Detect which cell encompasses the target text, then output its (X, Y) center coordinate. 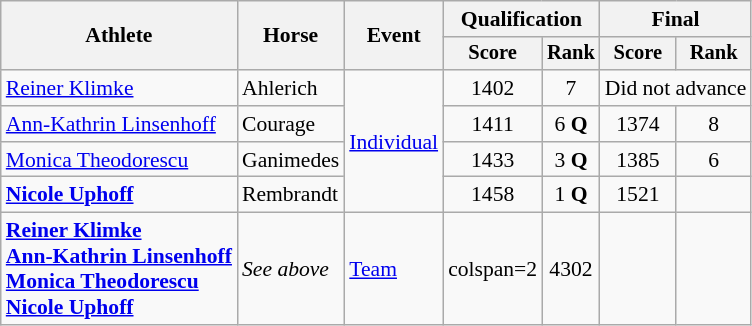
Event (394, 36)
Team (394, 269)
See above (290, 269)
Rembrandt (290, 195)
Nicole Uphoff (119, 195)
1433 (492, 160)
3 Q (571, 160)
6 (714, 160)
6 Q (571, 124)
Horse (290, 36)
Reiner KlimkeAnn-Kathrin LinsenhoffMonica TheodorescuNicole Uphoff (119, 269)
1458 (492, 195)
Reiner Klimke (119, 88)
1374 (638, 124)
Ganimedes (290, 160)
Final (676, 19)
Individual (394, 141)
Did not advance (676, 88)
1 Q (571, 195)
Qualification (522, 19)
1521 (638, 195)
8 (714, 124)
1385 (638, 160)
Ann-Kathrin Linsenhoff (119, 124)
4302 (571, 269)
Monica Theodorescu (119, 160)
Athlete (119, 36)
1411 (492, 124)
Courage (290, 124)
colspan=2 (492, 269)
1402 (492, 88)
7 (571, 88)
Ahlerich (290, 88)
